From the cell containing the given text, extract its center point as (X, Y) coordinate. 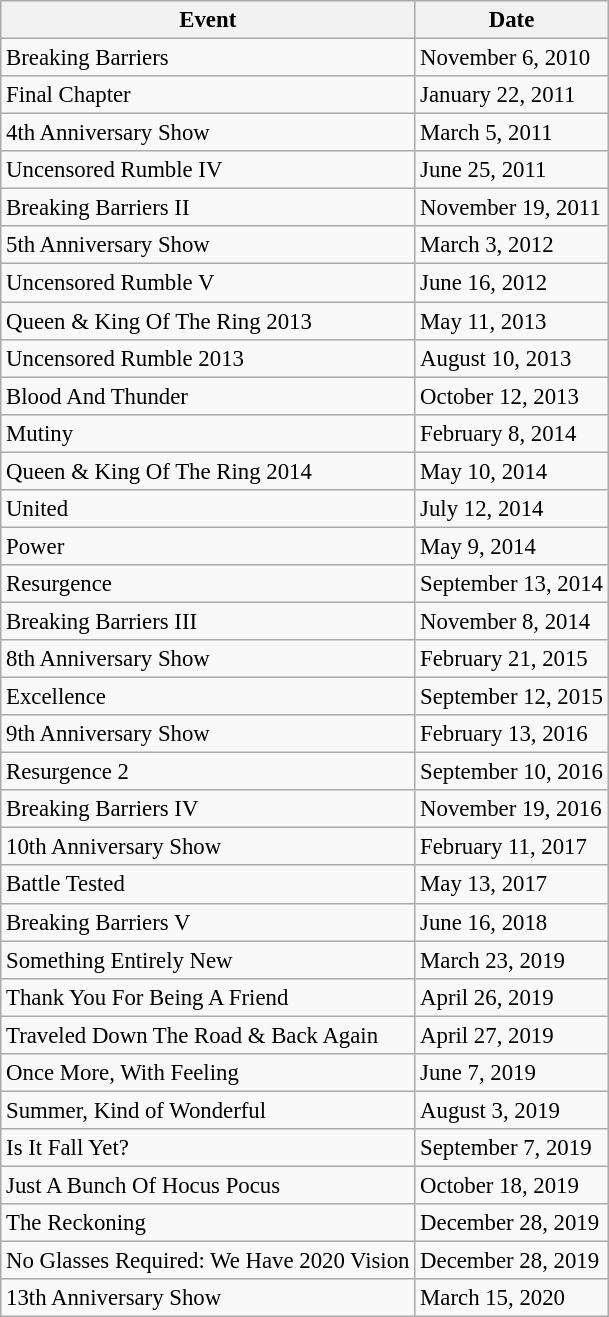
Battle Tested (208, 885)
February 13, 2016 (512, 734)
Is It Fall Yet? (208, 1148)
June 16, 2018 (512, 922)
Blood And Thunder (208, 396)
Breaking Barriers V (208, 922)
Resurgence (208, 584)
Breaking Barriers IV (208, 809)
13th Anniversary Show (208, 1298)
February 11, 2017 (512, 847)
Queen & King Of The Ring 2014 (208, 471)
May 10, 2014 (512, 471)
May 11, 2013 (512, 321)
August 10, 2013 (512, 358)
October 18, 2019 (512, 1185)
October 12, 2013 (512, 396)
United (208, 509)
Mutiny (208, 433)
September 13, 2014 (512, 584)
Breaking Barriers III (208, 621)
January 22, 2011 (512, 95)
8th Anniversary Show (208, 659)
November 19, 2016 (512, 809)
April 27, 2019 (512, 1035)
Something Entirely New (208, 960)
9th Anniversary Show (208, 734)
Uncensored Rumble 2013 (208, 358)
Uncensored Rumble IV (208, 170)
June 25, 2011 (512, 170)
November 19, 2011 (512, 208)
Once More, With Feeling (208, 1073)
Summer, Kind of Wonderful (208, 1110)
Thank You For Being A Friend (208, 997)
Breaking Barriers II (208, 208)
Just A Bunch Of Hocus Pocus (208, 1185)
March 15, 2020 (512, 1298)
Date (512, 20)
Uncensored Rumble V (208, 283)
The Reckoning (208, 1223)
5th Anniversary Show (208, 245)
June 7, 2019 (512, 1073)
November 8, 2014 (512, 621)
Power (208, 546)
May 13, 2017 (512, 885)
Final Chapter (208, 95)
Excellence (208, 697)
July 12, 2014 (512, 509)
November 6, 2010 (512, 58)
September 7, 2019 (512, 1148)
March 23, 2019 (512, 960)
Resurgence 2 (208, 772)
Traveled Down The Road & Back Again (208, 1035)
Event (208, 20)
No Glasses Required: We Have 2020 Vision (208, 1261)
September 12, 2015 (512, 697)
March 5, 2011 (512, 133)
June 16, 2012 (512, 283)
10th Anniversary Show (208, 847)
4th Anniversary Show (208, 133)
Queen & King Of The Ring 2013 (208, 321)
May 9, 2014 (512, 546)
Breaking Barriers (208, 58)
February 21, 2015 (512, 659)
March 3, 2012 (512, 245)
April 26, 2019 (512, 997)
August 3, 2019 (512, 1110)
September 10, 2016 (512, 772)
February 8, 2014 (512, 433)
